Scan for the cell matching the given text and deliver its (X, Y) coordinate at center. 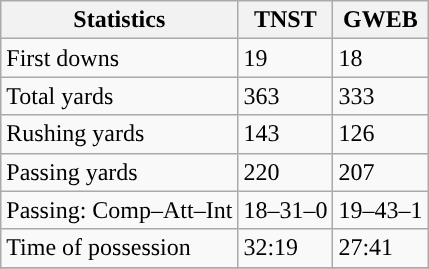
Statistics (120, 20)
Passing: Comp–Att–Int (120, 210)
GWEB (380, 20)
18–31–0 (286, 210)
363 (286, 96)
207 (380, 172)
18 (380, 58)
143 (286, 134)
Passing yards (120, 172)
126 (380, 134)
220 (286, 172)
First downs (120, 58)
Total yards (120, 96)
19–43–1 (380, 210)
19 (286, 58)
27:41 (380, 248)
TNST (286, 20)
Time of possession (120, 248)
32:19 (286, 248)
333 (380, 96)
Rushing yards (120, 134)
